Output the (X, Y) coordinate of the center of the cell containing the given text.  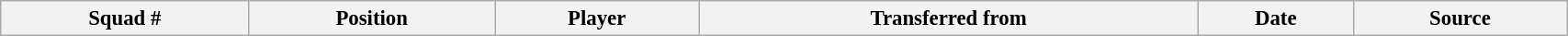
Date (1275, 18)
Position (372, 18)
Transferred from (949, 18)
Source (1460, 18)
Player (597, 18)
Squad # (125, 18)
